Identify which cell holds the provided text, then report its (x, y) central coordinate. 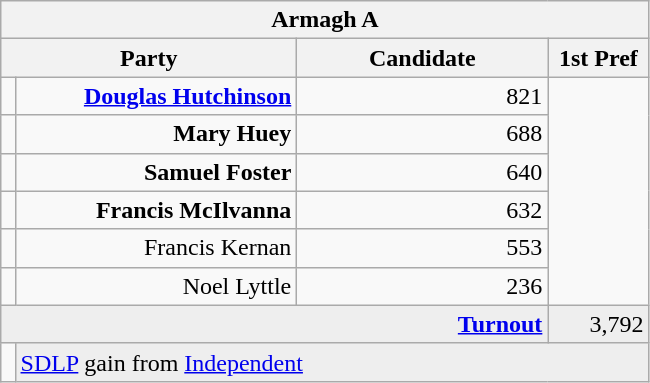
821 (422, 96)
Francis McIlvanna (156, 210)
Mary Huey (156, 134)
236 (422, 286)
Turnout (274, 324)
SDLP gain from Independent (332, 362)
3,792 (598, 324)
Douglas Hutchinson (156, 96)
Party (149, 58)
688 (422, 134)
Candidate (422, 58)
Samuel Foster (156, 172)
Noel Lyttle (156, 286)
640 (422, 172)
Armagh A (325, 20)
Francis Kernan (156, 248)
1st Pref (598, 58)
553 (422, 248)
632 (422, 210)
